Capture the cell that displays the provided text and extract its [x, y] central coordinate. 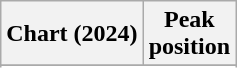
Peakposition [189, 34]
Chart (2024) [72, 34]
